Scan for the cell matching the given text and deliver its [x, y] coordinate at center. 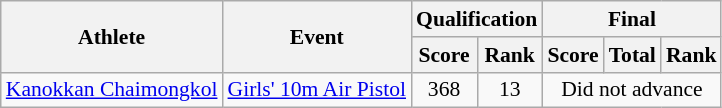
Event [318, 36]
Kanokkan Chaimongkol [112, 90]
Final [632, 19]
368 [444, 90]
13 [510, 90]
Did not advance [632, 90]
Qualification [476, 19]
Athlete [112, 36]
Total [632, 55]
Girls' 10m Air Pistol [318, 90]
